Output the (X, Y) coordinate of the center of the cell containing the given text.  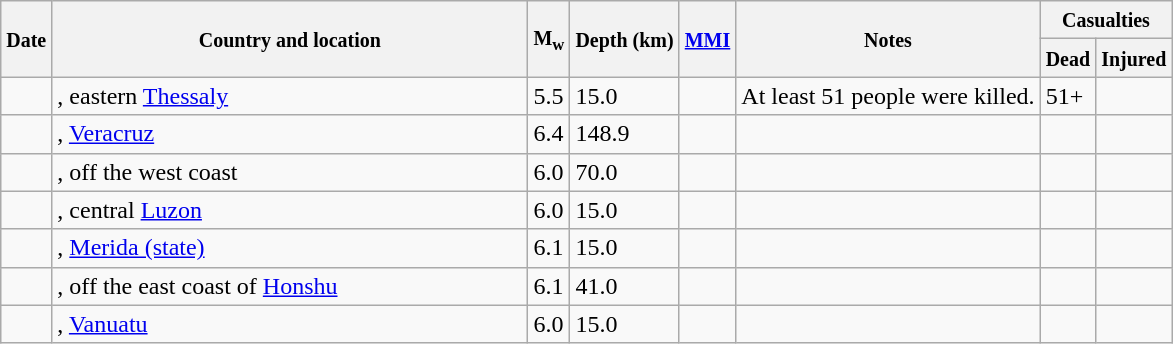
, off the east coast of Honshu (290, 286)
51+ (1068, 96)
, off the west coast (290, 172)
Country and location (290, 39)
Depth (km) (624, 39)
, central Luzon (290, 210)
Date (26, 39)
Casualties (1106, 20)
At least 51 people were killed. (888, 96)
41.0 (624, 286)
, Merida (state) (290, 248)
MMI (708, 39)
Mw (549, 39)
, eastern Thessaly (290, 96)
148.9 (624, 134)
5.5 (549, 96)
6.4 (549, 134)
Notes (888, 39)
Injured (1134, 58)
Dead (1068, 58)
, Veracruz (290, 134)
, Vanuatu (290, 324)
70.0 (624, 172)
